Detect which cell encompasses the target text, then output its (X, Y) center coordinate. 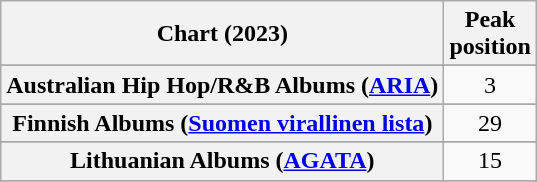
15 (490, 161)
Peakposition (490, 34)
Finnish Albums (Suomen virallinen lista) (222, 123)
Lithuanian Albums (AGATA) (222, 161)
Chart (2023) (222, 34)
3 (490, 85)
Australian Hip Hop/R&B Albums (ARIA) (222, 85)
29 (490, 123)
